Find where the given text appears and provide that cell's center as [X, Y] coordinate. 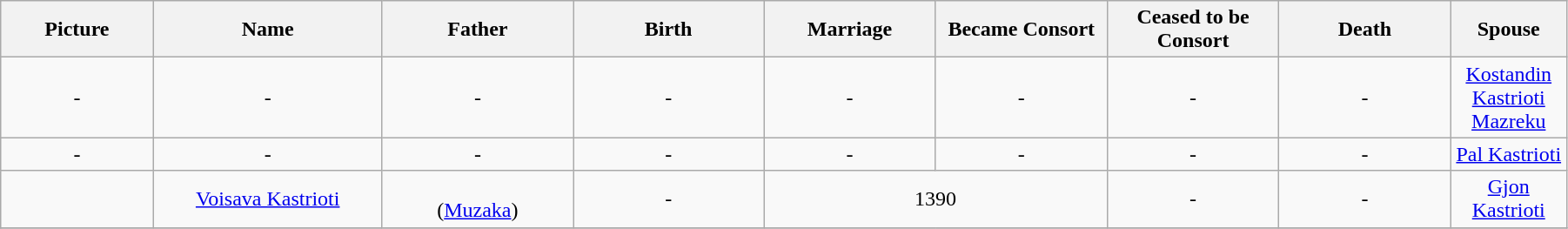
Name [268, 30]
1390 [936, 199]
Pal Kastrioti [1509, 154]
Picture [77, 30]
Voisava Kastrioti [268, 199]
Marriage [849, 30]
Father [477, 30]
Gjon Kastrioti [1509, 199]
(Muzaka) [477, 199]
Kostandin Kastrioti Mazreku [1509, 98]
Birth [668, 30]
Ceased to be Consort [1192, 30]
Became Consort [1022, 30]
Spouse [1509, 30]
Death [1364, 30]
